Return the [X, Y] coordinate for the center point of the cell that contains the specified text.  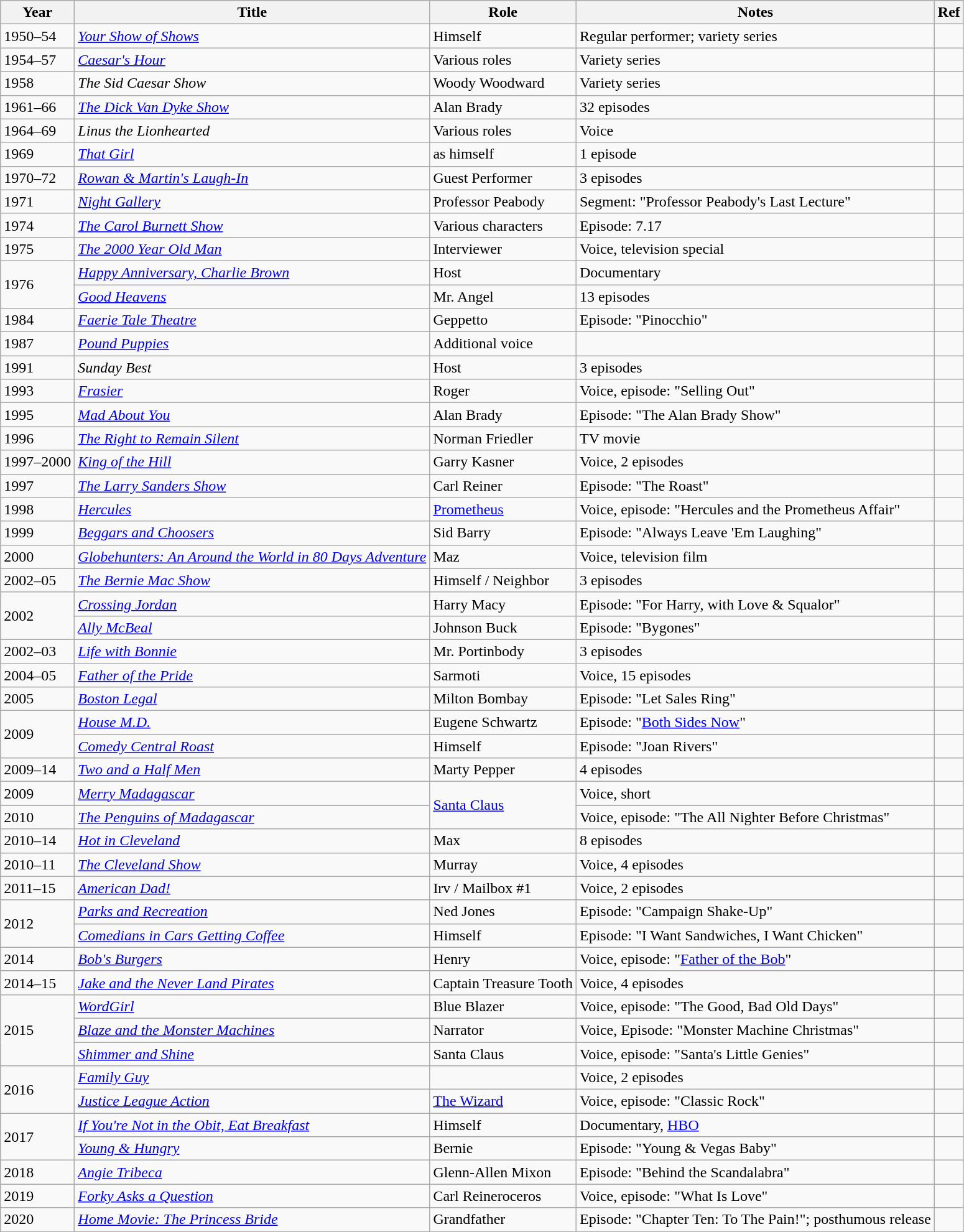
Johnson Buck [503, 628]
Murray [503, 864]
Documentary [755, 272]
Title [253, 12]
Prometheus [503, 509]
Glenn-Allen Mixon [503, 1172]
Voice, episode: "The All Nighter Before Christmas" [755, 817]
Marty Pepper [503, 770]
Hercules [253, 509]
Voice [755, 131]
Max [503, 841]
Voice, television film [755, 557]
2004–05 [37, 675]
32 episodes [755, 107]
Episode: "Pinocchio" [755, 320]
Grandfather [503, 1220]
2014–15 [37, 983]
1964–69 [37, 131]
Caesar's Hour [253, 60]
2002–05 [37, 580]
2002 [37, 616]
Justice League Action [253, 1101]
The Right to Remain Silent [253, 438]
Episode: "Always Leave 'Em Laughing" [755, 533]
Parks and Recreation [253, 912]
1969 [37, 154]
1998 [37, 509]
2017 [37, 1137]
2016 [37, 1090]
Voice, episode: "Classic Rock" [755, 1101]
Comedians in Cars Getting Coffee [253, 935]
Various characters [503, 225]
WordGirl [253, 1006]
Shimmer and Shine [253, 1054]
13 episodes [755, 297]
If You're Not in the Obit, Eat Breakfast [253, 1125]
The Larry Sanders Show [253, 486]
Night Gallery [253, 201]
The Dick Van Dyke Show [253, 107]
Regular performer; variety series [755, 36]
2015 [37, 1030]
King of the Hill [253, 462]
1993 [37, 391]
1961–66 [37, 107]
Garry Kasner [503, 462]
American Dad! [253, 888]
Ally McBeal [253, 628]
Henry [503, 959]
Episode: "The Roast" [755, 486]
2002–03 [37, 651]
Episode: "Let Sales Ring" [755, 699]
Father of the Pride [253, 675]
Norman Friedler [503, 438]
The Wizard [503, 1101]
Crossing Jordan [253, 604]
2010 [37, 817]
Episode: "For Harry, with Love & Squalor" [755, 604]
Episode: "Joan Rivers" [755, 746]
Episode: "Young & Vegas Baby" [755, 1149]
Ned Jones [503, 912]
Two and a Half Men [253, 770]
Happy Anniversary, Charlie Brown [253, 272]
Captain Treasure Tooth [503, 983]
That Girl [253, 154]
Blue Blazer [503, 1006]
2000 [37, 557]
The 2000 Year Old Man [253, 249]
Sarmoti [503, 675]
Additional voice [503, 344]
Carl Reineroceros [503, 1196]
The Penguins of Madagascar [253, 817]
Your Show of Shows [253, 36]
1999 [37, 533]
Documentary, HBO [755, 1125]
Voice, episode: "Father of the Bob" [755, 959]
1975 [37, 249]
Young & Hungry [253, 1149]
Episode: "Campaign Shake-Up" [755, 912]
1991 [37, 368]
Episode: "Behind the Scandalabra" [755, 1172]
Forky Asks a Question [253, 1196]
The Sid Caesar Show [253, 83]
Voice, 15 episodes [755, 675]
Jake and the Never Land Pirates [253, 983]
Irv / Mailbox #1 [503, 888]
1970–72 [37, 178]
Good Heavens [253, 297]
Episode: "Bygones" [755, 628]
8 episodes [755, 841]
Frasier [253, 391]
Voice, television special [755, 249]
Ref [949, 12]
Professor Peabody [503, 201]
Bob's Burgers [253, 959]
Segment: "Professor Peabody's Last Lecture" [755, 201]
Interviewer [503, 249]
Sid Barry [503, 533]
Voice, episode: "The Good, Bad Old Days" [755, 1006]
Episode: "Chapter Ten: To The Pain!"; posthumous release [755, 1220]
Episode: 7.17 [755, 225]
Family Guy [253, 1078]
1954–57 [37, 60]
Faerie Tale Theatre [253, 320]
Voice, Episode: "Monster Machine Christmas" [755, 1030]
Episode: "I Want Sandwiches, I Want Chicken" [755, 935]
2005 [37, 699]
Woody Woodward [503, 83]
Notes [755, 12]
1997 [37, 486]
Narrator [503, 1030]
1976 [37, 284]
Voice, episode: "What Is Love" [755, 1196]
Eugene Schwartz [503, 723]
2018 [37, 1172]
Voice, episode: "Santa's Little Genies" [755, 1054]
Mr. Portinbody [503, 651]
1984 [37, 320]
Boston Legal [253, 699]
TV movie [755, 438]
as himself [503, 154]
1974 [37, 225]
4 episodes [755, 770]
1987 [37, 344]
Carl Reiner [503, 486]
Maz [503, 557]
1996 [37, 438]
The Carol Burnett Show [253, 225]
Sunday Best [253, 368]
2012 [37, 924]
Hot in Cleveland [253, 841]
Milton Bombay [503, 699]
The Bernie Mac Show [253, 580]
2011–15 [37, 888]
Globehunters: An Around the World in 80 Days Adventure [253, 557]
Mad About You [253, 415]
2010–11 [37, 864]
Roger [503, 391]
Blaze and the Monster Machines [253, 1030]
Rowan & Martin's Laugh-In [253, 178]
Life with Bonnie [253, 651]
Merry Madagascar [253, 794]
1950–54 [37, 36]
1997–2000 [37, 462]
1995 [37, 415]
2009–14 [37, 770]
Guest Performer [503, 178]
1958 [37, 83]
Mr. Angel [503, 297]
House M.D. [253, 723]
Voice, short [755, 794]
Episode: "The Alan Brady Show" [755, 415]
Year [37, 12]
2019 [37, 1196]
Role [503, 12]
2010–14 [37, 841]
Beggars and Choosers [253, 533]
The Cleveland Show [253, 864]
Geppetto [503, 320]
Episode: "Both Sides Now" [755, 723]
Linus the Lionhearted [253, 131]
2020 [37, 1220]
Comedy Central Roast [253, 746]
Himself / Neighbor [503, 580]
Home Movie: The Princess Bride [253, 1220]
Angie Tribeca [253, 1172]
Harry Macy [503, 604]
1 episode [755, 154]
2014 [37, 959]
1971 [37, 201]
Pound Puppies [253, 344]
Voice, episode: "Hercules and the Prometheus Affair" [755, 509]
Bernie [503, 1149]
Voice, episode: "Selling Out" [755, 391]
